Return the [x, y] coordinate for the center point of the cell that contains the specified text.  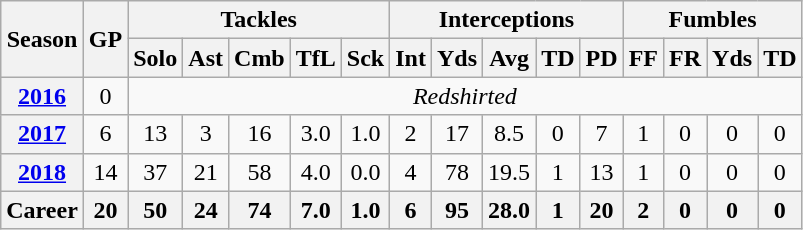
14 [105, 172]
19.5 [510, 172]
2017 [42, 134]
37 [156, 172]
Season [42, 39]
Int [411, 58]
3 [206, 134]
2016 [42, 96]
17 [456, 134]
GP [105, 39]
7 [602, 134]
8.5 [510, 134]
95 [456, 210]
78 [456, 172]
Solo [156, 58]
7.0 [316, 210]
Interceptions [506, 20]
0.0 [365, 172]
FR [684, 58]
58 [260, 172]
FF [643, 58]
2018 [42, 172]
3.0 [316, 134]
4.0 [316, 172]
TfL [316, 58]
74 [260, 210]
21 [206, 172]
16 [260, 134]
Career [42, 210]
4 [411, 172]
Tackles [259, 20]
Sck [365, 58]
Redshirted [465, 96]
24 [206, 210]
50 [156, 210]
Ast [206, 58]
Cmb [260, 58]
PD [602, 58]
Fumbles [712, 20]
Avg [510, 58]
28.0 [510, 210]
